Return the [X, Y] coordinate for the center point of the cell that contains the specified text.  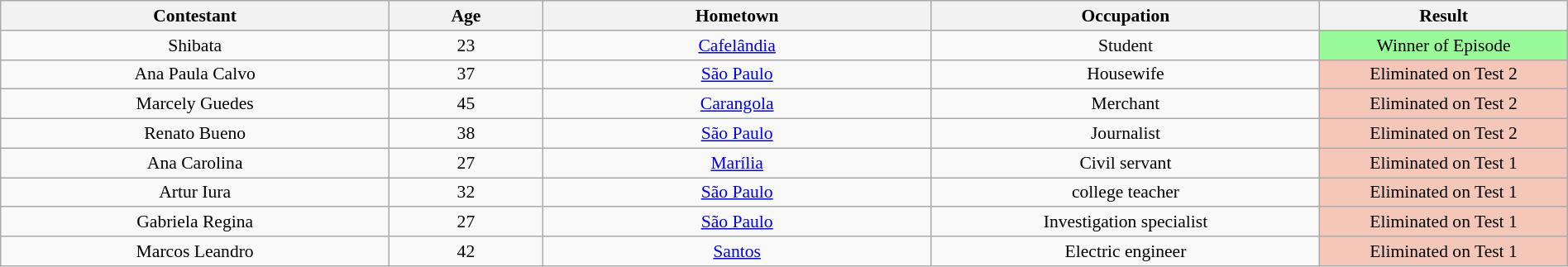
Investigation specialist [1126, 222]
Contestant [195, 16]
Age [466, 16]
Gabriela Regina [195, 222]
45 [466, 104]
Renato Bueno [195, 134]
Artur Iura [195, 193]
Cafelândia [737, 45]
Shibata [195, 45]
college teacher [1126, 193]
Marília [737, 163]
32 [466, 193]
Civil servant [1126, 163]
Marcely Guedes [195, 104]
38 [466, 134]
Merchant [1126, 104]
Occupation [1126, 16]
Carangola [737, 104]
42 [466, 251]
Marcos Leandro [195, 251]
23 [466, 45]
Journalist [1126, 134]
Student [1126, 45]
Result [1444, 16]
Hometown [737, 16]
Housewife [1126, 74]
Electric engineer [1126, 251]
Ana Paula Calvo [195, 74]
Ana Carolina [195, 163]
37 [466, 74]
Santos [737, 251]
Winner of Episode [1444, 45]
